Scan for the cell matching the given text and deliver its (X, Y) coordinate at center. 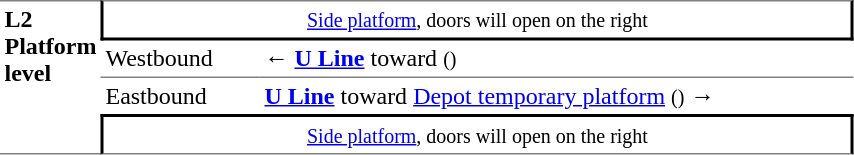
Westbound (180, 58)
L2Platform level (50, 77)
Eastbound (180, 95)
← U Line toward () (557, 58)
U Line toward Depot temporary platform () → (557, 95)
